Locate the cell with the specified text and output its (X, Y) center coordinate. 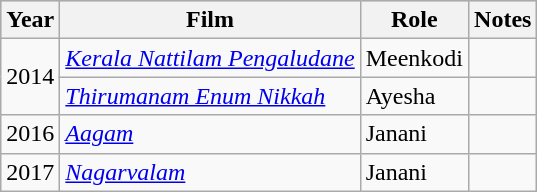
Notes (503, 20)
2016 (30, 134)
Aagam (210, 134)
Film (210, 20)
Thirumanam Enum Nikkah (210, 96)
Year (30, 20)
Role (414, 20)
2017 (30, 172)
Ayesha (414, 96)
Nagarvalam (210, 172)
2014 (30, 77)
Meenkodi (414, 58)
Kerala Nattilam Pengaludane (210, 58)
